Capture the cell that displays the provided text and extract its (x, y) central coordinate. 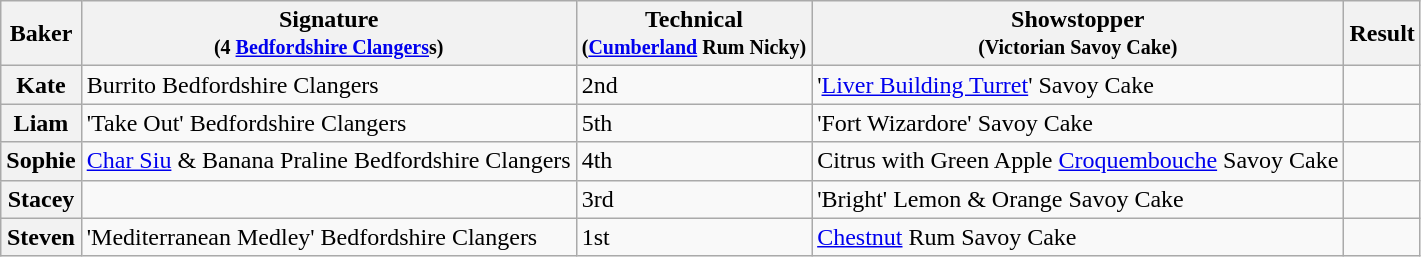
Signature(4 Bedfordshire Clangerss) (328, 34)
4th (694, 161)
Showstopper(Victorian Savoy Cake) (1078, 34)
'Liver Building Turret' Savoy Cake (1078, 85)
'Fort Wizardore' Savoy Cake (1078, 123)
2nd (694, 85)
Result (1382, 34)
Technical(Cumberland Rum Nicky) (694, 34)
Burrito Bedfordshire Clangers (328, 85)
Liam (41, 123)
5th (694, 123)
'Mediterranean Medley' Bedfordshire Clangers (328, 237)
'Take Out' Bedfordshire Clangers (328, 123)
Chestnut Rum Savoy Cake (1078, 237)
1st (694, 237)
Kate (41, 85)
Baker (41, 34)
Stacey (41, 199)
Char Siu & Banana Praline Bedfordshire Clangers (328, 161)
Sophie (41, 161)
3rd (694, 199)
'Bright' Lemon & Orange Savoy Cake (1078, 199)
Citrus with Green Apple Croquembouche Savoy Cake (1078, 161)
Steven (41, 237)
